Search for the cell housing the specified text and yield its (x, y) center coordinate. 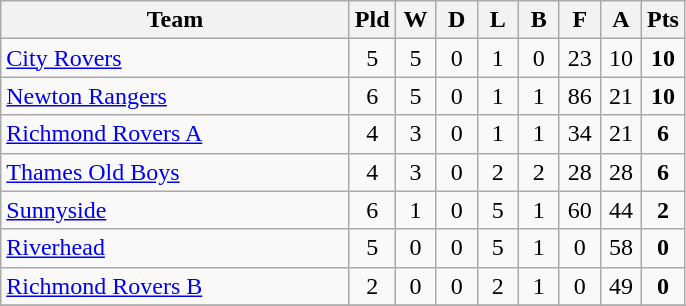
D (456, 20)
86 (580, 96)
Sunnyside (176, 210)
34 (580, 134)
W (416, 20)
23 (580, 58)
Thames Old Boys (176, 172)
Newton Rangers (176, 96)
60 (580, 210)
Richmond Rovers A (176, 134)
City Rovers (176, 58)
B (538, 20)
Richmond Rovers B (176, 286)
Riverhead (176, 248)
Team (176, 20)
L (498, 20)
49 (620, 286)
Pld (372, 20)
44 (620, 210)
58 (620, 248)
Pts (662, 20)
A (620, 20)
F (580, 20)
